Provide the (x, y) coordinate of the cell's center where the given text is located.  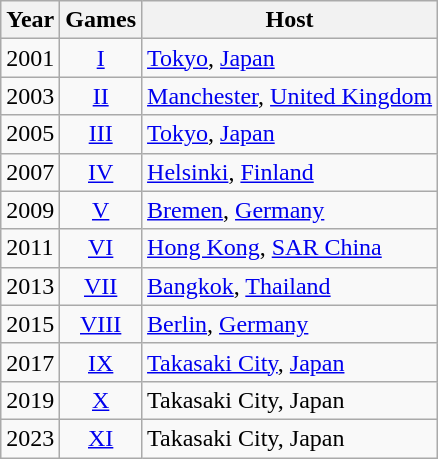
2005 (30, 134)
Games (101, 20)
Helsinki, Finland (290, 172)
2001 (30, 58)
Host (290, 20)
2003 (30, 96)
2023 (30, 438)
IV (101, 172)
V (101, 210)
X (101, 400)
VI (101, 248)
2007 (30, 172)
2013 (30, 286)
Bangkok, Thailand (290, 286)
XI (101, 438)
2019 (30, 400)
Bremen, Germany (290, 210)
2017 (30, 362)
Berlin, Germany (290, 324)
VII (101, 286)
Manchester, United Kingdom (290, 96)
II (101, 96)
III (101, 134)
IX (101, 362)
Hong Kong, SAR China (290, 248)
2011 (30, 248)
I (101, 58)
2015 (30, 324)
VIII (101, 324)
Year (30, 20)
2009 (30, 210)
